For the text-containing cell, return its midpoint in [X, Y] coordinate format. 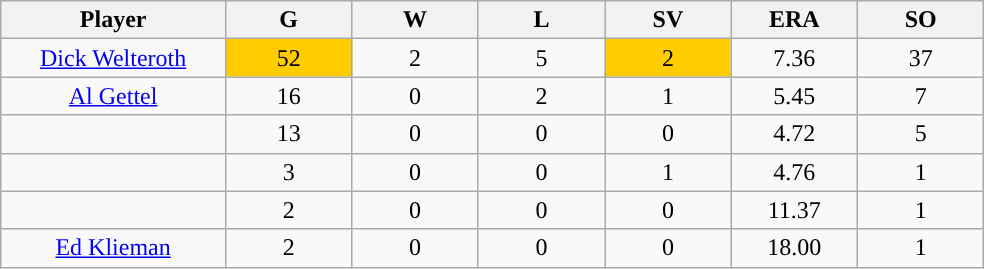
11.37 [794, 210]
G [288, 20]
Dick Welteroth [114, 58]
37 [920, 58]
Player [114, 20]
Ed Klieman [114, 248]
4.72 [794, 134]
W [415, 20]
L [541, 20]
5.45 [794, 96]
Al Gettel [114, 96]
3 [288, 172]
4.76 [794, 172]
7 [920, 96]
16 [288, 96]
7.36 [794, 58]
18.00 [794, 248]
52 [288, 58]
SO [920, 20]
13 [288, 134]
ERA [794, 20]
SV [668, 20]
